Pinpoint the cell where the given text exists, returning its (X, Y) midpoint coordinate. 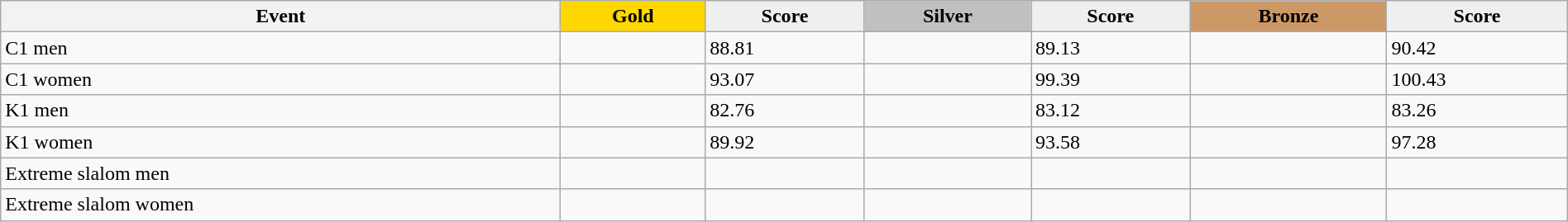
Gold (633, 17)
83.26 (1477, 111)
82.76 (785, 111)
Event (281, 17)
89.13 (1111, 48)
Bronze (1288, 17)
99.39 (1111, 79)
93.07 (785, 79)
Extreme slalom women (281, 205)
93.58 (1111, 142)
97.28 (1477, 142)
C1 men (281, 48)
K1 men (281, 111)
Silver (948, 17)
K1 women (281, 142)
Extreme slalom men (281, 173)
89.92 (785, 142)
83.12 (1111, 111)
100.43 (1477, 79)
90.42 (1477, 48)
C1 women (281, 79)
88.81 (785, 48)
